Scan for the cell matching the given text and deliver its (X, Y) coordinate at center. 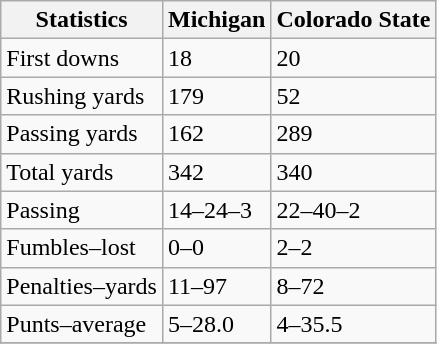
Penalties–yards (82, 286)
First downs (82, 58)
Colorado State (354, 20)
Statistics (82, 20)
342 (216, 172)
340 (354, 172)
8–72 (354, 286)
2–2 (354, 248)
5–28.0 (216, 324)
Total yards (82, 172)
22–40–2 (354, 210)
20 (354, 58)
52 (354, 96)
Punts–average (82, 324)
179 (216, 96)
11–97 (216, 286)
Passing (82, 210)
Fumbles–lost (82, 248)
14–24–3 (216, 210)
Passing yards (82, 134)
Rushing yards (82, 96)
162 (216, 134)
18 (216, 58)
Michigan (216, 20)
289 (354, 134)
0–0 (216, 248)
4–35.5 (354, 324)
